Find where the given text appears and provide that cell's center as [X, Y] coordinate. 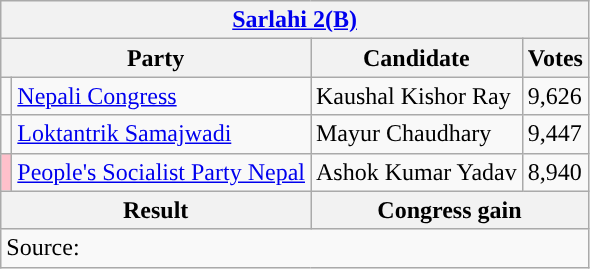
8,940 [555, 172]
People's Socialist Party Nepal [162, 172]
Kaushal Kishor Ray [416, 96]
9,626 [555, 96]
Mayur Chaudhary [416, 134]
9,447 [555, 134]
Party [156, 58]
Sarlahi 2(B) [295, 20]
Result [156, 210]
Nepali Congress [162, 96]
Candidate [416, 58]
Source: [295, 248]
Loktantrik Samajwadi [162, 134]
Congress gain [449, 210]
Ashok Kumar Yadav [416, 172]
Votes [555, 58]
